Pinpoint the cell where the given text exists, returning its [X, Y] midpoint coordinate. 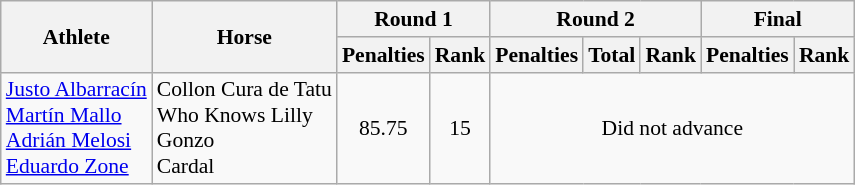
Justo AlbarracínMartín MalloAdrián MelosiEduardo Zone [76, 128]
Round 2 [596, 19]
Did not advance [672, 128]
Total [612, 55]
Athlete [76, 36]
85.75 [384, 128]
Round 1 [414, 19]
Horse [244, 36]
Final [778, 19]
15 [460, 128]
Collon Cura de TatuWho Knows LillyGonzoCardal [244, 128]
